Identify which cell holds the provided text, then report its (x, y) central coordinate. 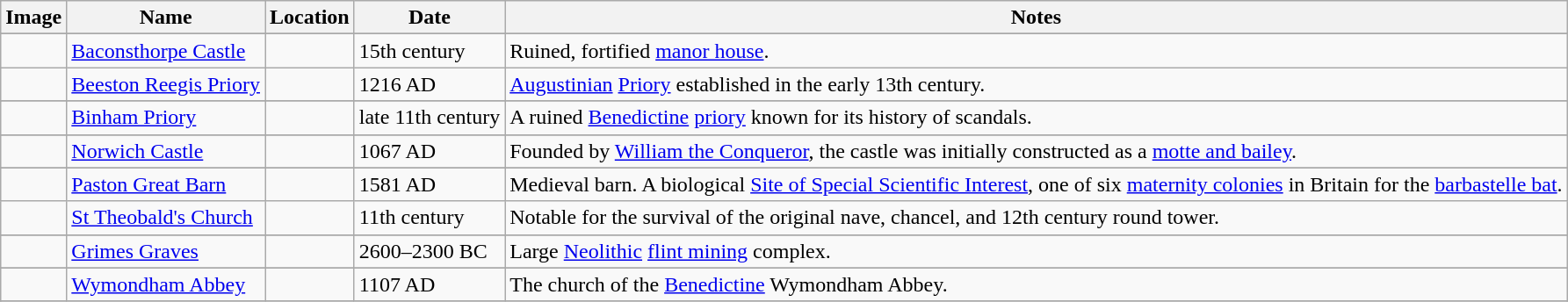
15th century (429, 51)
Image (33, 18)
1216 AD (429, 84)
Location (310, 18)
Grimes Graves (166, 251)
Binham Priory (166, 118)
Augustinian Priory established in the early 13th century. (1037, 84)
The church of the Benedictine Wymondham Abbey. (1037, 284)
Norwich Castle (166, 151)
1581 AD (429, 184)
Paston Great Barn (166, 184)
late 11th century (429, 118)
11th century (429, 218)
Beeston Reegis Priory (166, 84)
2600–2300 BC (429, 251)
A ruined Benedictine priory known for its history of scandals. (1037, 118)
Medieval barn. A biological Site of Special Scientific Interest, one of six maternity colonies in Britain for the barbastelle bat. (1037, 184)
Notes (1037, 18)
Founded by William the Conqueror, the castle was initially constructed as a motte and bailey. (1037, 151)
1107 AD (429, 284)
Large Neolithic flint mining complex. (1037, 251)
Baconsthorpe Castle (166, 51)
1067 AD (429, 151)
St Theobald's Church (166, 218)
Date (429, 18)
Notable for the survival of the original nave, chancel, and 12th century round tower. (1037, 218)
Ruined, fortified manor house. (1037, 51)
Wymondham Abbey (166, 284)
Name (166, 18)
